Return [x, y] of the center of cell containing provided text 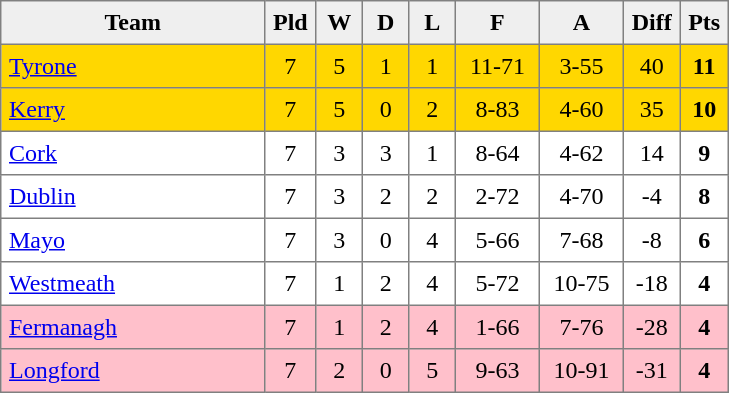
11 [704, 66]
8-64 [497, 153]
1-66 [497, 327]
4-70 [581, 197]
5-72 [497, 284]
10 [704, 110]
Westmeath [133, 284]
A [581, 23]
W [339, 23]
Pts [704, 23]
9-63 [497, 371]
Tyrone [133, 66]
Dublin [133, 197]
35 [651, 110]
Diff [651, 23]
40 [651, 66]
-8 [651, 240]
Mayo [133, 240]
L [432, 23]
14 [651, 153]
-28 [651, 327]
8 [704, 197]
-4 [651, 197]
11-71 [497, 66]
8-83 [497, 110]
Fermanagh [133, 327]
F [497, 23]
Longford [133, 371]
10-91 [581, 371]
7-68 [581, 240]
3-55 [581, 66]
Pld [290, 23]
-31 [651, 371]
-18 [651, 284]
4-60 [581, 110]
9 [704, 153]
Kerry [133, 110]
5-66 [497, 240]
4-62 [581, 153]
10-75 [581, 284]
2-72 [497, 197]
Team [133, 23]
D [385, 23]
Cork [133, 153]
6 [704, 240]
7-76 [581, 327]
